Determine the (X, Y) coordinate at the center of the cell enclosing the given text.  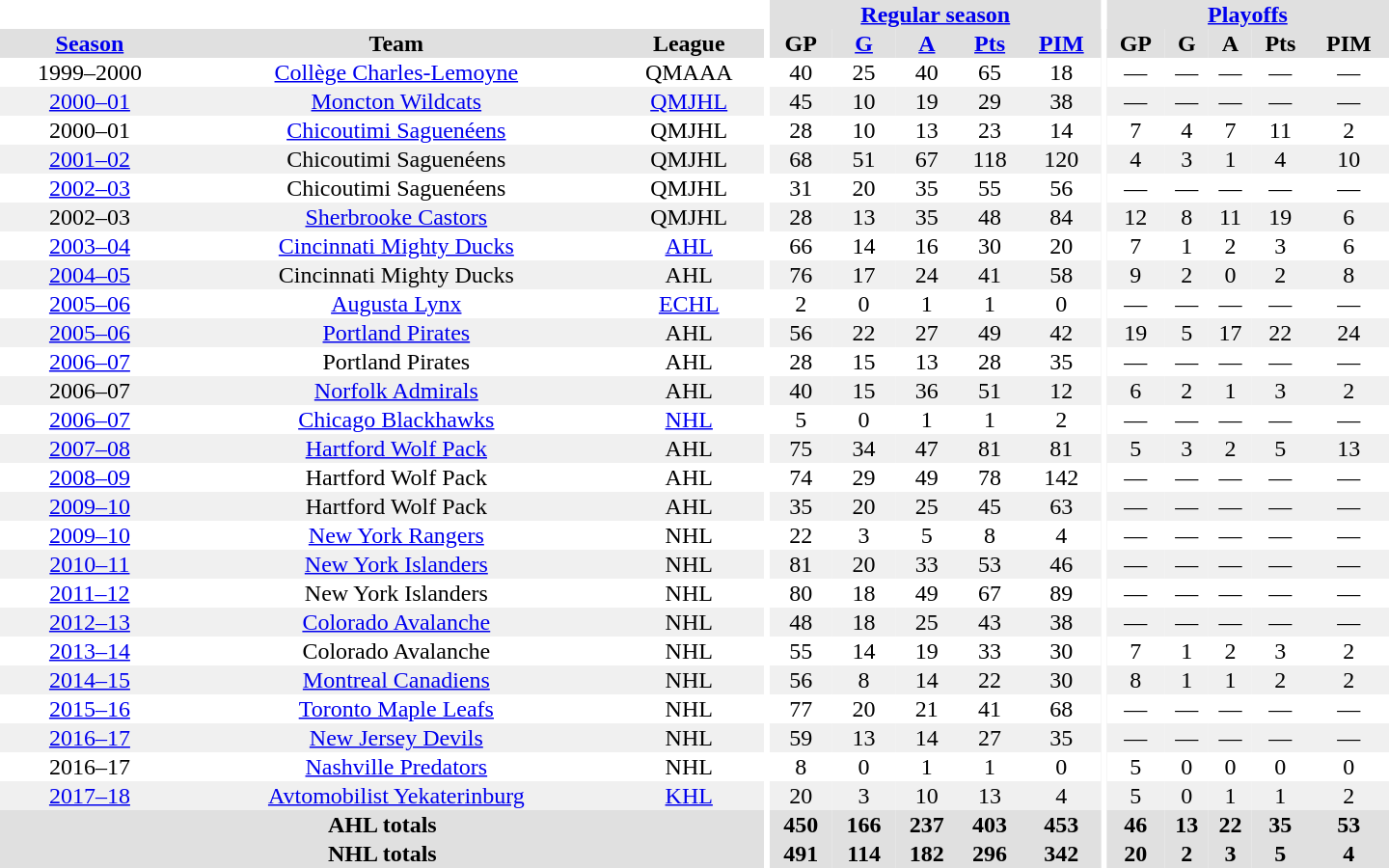
114 (864, 854)
80 (801, 593)
75 (801, 448)
66 (801, 246)
34 (864, 448)
58 (1061, 275)
63 (1061, 506)
166 (864, 825)
Nashville Predators (396, 767)
Team (396, 43)
47 (926, 448)
78 (990, 477)
491 (801, 854)
42 (1061, 333)
89 (1061, 593)
65 (990, 72)
Season (90, 43)
2004–05 (90, 275)
2001–02 (90, 159)
2014–15 (90, 680)
Chicago Blackhawks (396, 420)
KHL (689, 796)
453 (1061, 825)
New Jersey Devils (396, 738)
31 (801, 188)
84 (1061, 217)
Avtomobilist Yekaterinburg (396, 796)
2012–13 (90, 622)
120 (1061, 159)
342 (1061, 854)
2008–09 (90, 477)
450 (801, 825)
237 (926, 825)
2015–16 (90, 709)
Sherbrooke Castors (396, 217)
Toronto Maple Leafs (396, 709)
2003–04 (90, 246)
League (689, 43)
NHL totals (382, 854)
2011–12 (90, 593)
74 (801, 477)
AHL totals (382, 825)
43 (990, 622)
Collège Charles-Lemoyne (396, 72)
Augusta Lynx (396, 304)
2010–11 (90, 564)
New York Rangers (396, 535)
Regular season (936, 14)
2013–14 (90, 651)
296 (990, 854)
142 (1061, 477)
16 (926, 246)
Montreal Canadiens (396, 680)
Playoffs (1248, 14)
Moncton Wildcats (396, 101)
2007–08 (90, 448)
2017–18 (90, 796)
182 (926, 854)
403 (990, 825)
Norfolk Admirals (396, 391)
77 (801, 709)
59 (801, 738)
21 (926, 709)
9 (1136, 275)
23 (990, 130)
118 (990, 159)
QMAAA (689, 72)
36 (926, 391)
ECHL (689, 304)
1999–2000 (90, 72)
76 (801, 275)
